Pinpoint the cell where the given text exists, returning its (X, Y) midpoint coordinate. 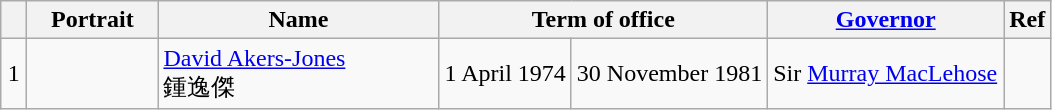
Governor (886, 20)
1 (14, 74)
Name (298, 20)
30 November 1981 (669, 74)
Portrait (92, 20)
David Akers-Jones鍾逸傑 (298, 74)
Sir Murray MacLehose (886, 74)
Ref (1028, 20)
Term of office (604, 20)
1 April 1974 (505, 74)
